Find where the given text appears and provide that cell's center as [x, y] coordinate. 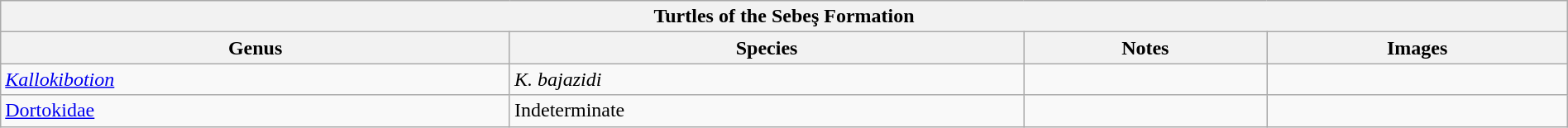
Species [766, 48]
Genus [256, 48]
Turtles of the Sebeş Formation [784, 17]
Dortokidae [256, 111]
Indeterminate [766, 111]
Kallokibotion [256, 79]
K. bajazidi [766, 79]
Images [1417, 48]
Notes [1145, 48]
